Return [x, y] of the center of cell containing provided text 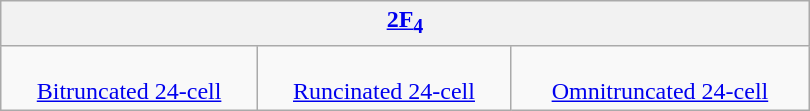
2F4 [405, 23]
Omnitruncated 24-cell [660, 78]
Runcinated 24-cell [384, 78]
Bitruncated 24-cell [130, 78]
